Search for the cell housing the specified text and yield its (X, Y) center coordinate. 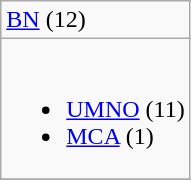
UMNO (11) MCA (1) (96, 109)
BN (12) (96, 20)
